Capture the cell that displays the provided text and extract its (x, y) central coordinate. 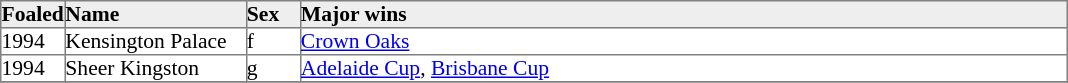
Kensington Palace (156, 42)
Crown Oaks (683, 42)
Name (156, 14)
Sex (273, 14)
f (273, 42)
Foaled (33, 14)
Sheer Kingston (156, 68)
Major wins (683, 14)
Adelaide Cup, Brisbane Cup (683, 68)
g (273, 68)
